Output the (x, y) coordinate of the center of the cell containing the given text.  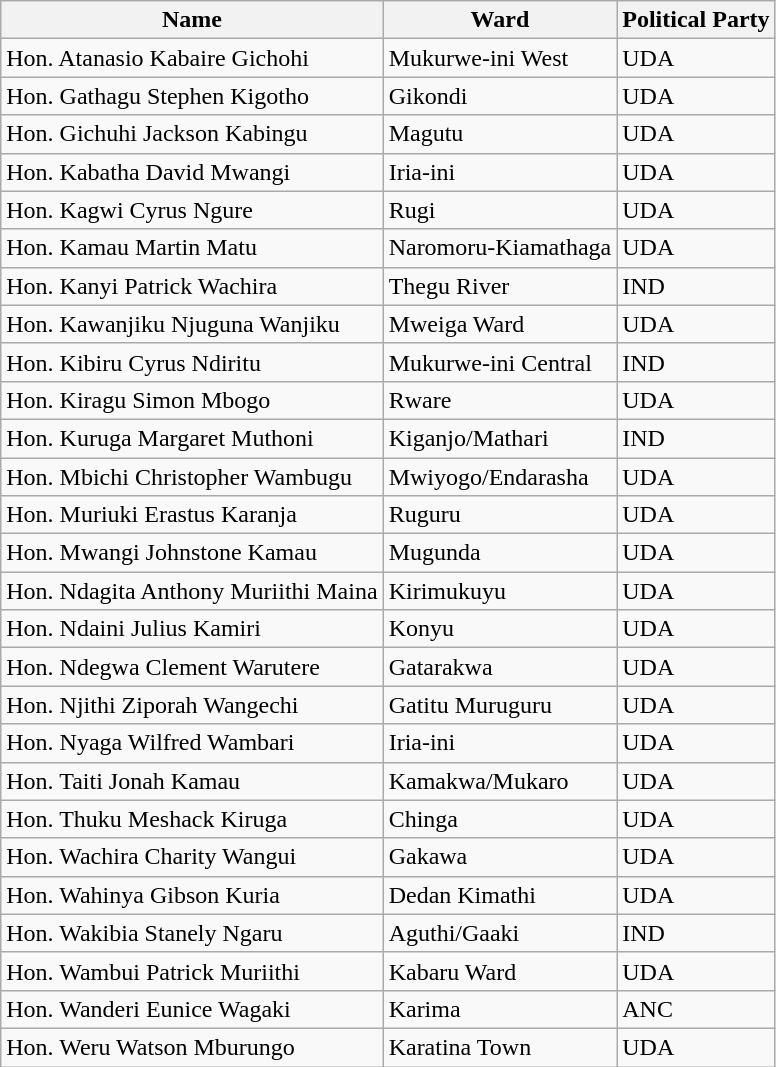
Gatitu Muruguru (500, 705)
Kabaru Ward (500, 971)
Karima (500, 1009)
Hon. Kabatha David Mwangi (192, 172)
Kamakwa/Mukaro (500, 781)
Mukurwe-ini Central (500, 362)
Hon. Muriuki Erastus Karanja (192, 515)
Mweiga Ward (500, 324)
Hon. Weru Watson Mburungo (192, 1047)
Rware (500, 400)
Hon. Mwangi Johnstone Kamau (192, 553)
Ward (500, 20)
Hon. Ndaini Julius Kamiri (192, 629)
Hon. Wakibia Stanely Ngaru (192, 933)
Aguthi/Gaaki (500, 933)
Hon. Ndegwa Clement Warutere (192, 667)
Hon. Kanyi Patrick Wachira (192, 286)
Mukurwe-ini West (500, 58)
Hon. Wambui Patrick Muriithi (192, 971)
Magutu (500, 134)
Hon. Taiti Jonah Kamau (192, 781)
Mwiyogo/Endarasha (500, 477)
Hon. Gathagu Stephen Kigotho (192, 96)
Hon. Nyaga Wilfred Wambari (192, 743)
Chinga (500, 819)
Hon. Kagwi Cyrus Ngure (192, 210)
ANC (696, 1009)
Name (192, 20)
Hon. Wanderi Eunice Wagaki (192, 1009)
Hon. Wahinya Gibson Kuria (192, 895)
Hon. Wachira Charity Wangui (192, 857)
Karatina Town (500, 1047)
Kiganjo/Mathari (500, 438)
Hon. Kuruga Margaret Muthoni (192, 438)
Hon. Ndagita Anthony Muriithi Maina (192, 591)
Hon. Thuku Meshack Kiruga (192, 819)
Kirimukuyu (500, 591)
Hon. Gichuhi Jackson Kabingu (192, 134)
Dedan Kimathi (500, 895)
Political Party (696, 20)
Mugunda (500, 553)
Hon. Kawanjiku Njuguna Wanjiku (192, 324)
Hon. Kamau Martin Matu (192, 248)
Gakawa (500, 857)
Thegu River (500, 286)
Gatarakwa (500, 667)
Hon. Kibiru Cyrus Ndiritu (192, 362)
Hon. Kiragu Simon Mbogo (192, 400)
Gikondi (500, 96)
Rugi (500, 210)
Hon. Atanasio Kabaire Gichohi (192, 58)
Konyu (500, 629)
Hon. Mbichi Christopher Wambugu (192, 477)
Ruguru (500, 515)
Naromoru-Kiamathaga (500, 248)
Hon. Njithi Ziporah Wangechi (192, 705)
